Pinpoint the cell where the given text exists, returning its [x, y] midpoint coordinate. 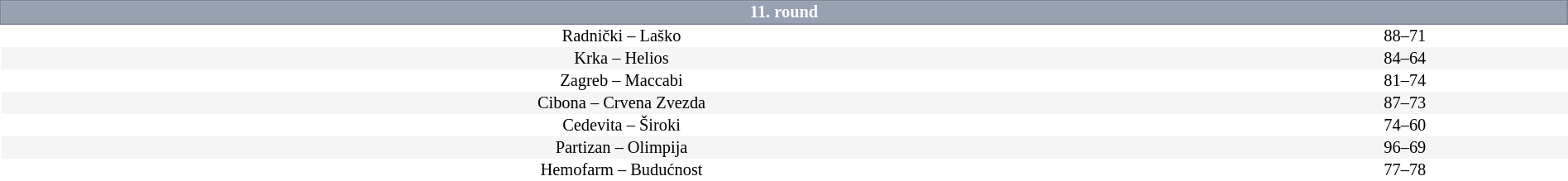
74–60 [1404, 126]
Krka – Helios [622, 58]
77–78 [1404, 170]
Hemofarm – Budućnost [622, 170]
81–74 [1404, 81]
84–64 [1404, 58]
87–73 [1404, 102]
Cedevita – Široki [622, 126]
Partizan – Olimpija [622, 147]
Zagreb – Maccabi [622, 81]
Cibona – Crvena Zvezda [622, 102]
11. round [784, 12]
96–69 [1404, 147]
Radnički – Laško [622, 36]
88–71 [1404, 36]
